Extract the [X, Y] coordinate from the center of the cell holding the provided text.  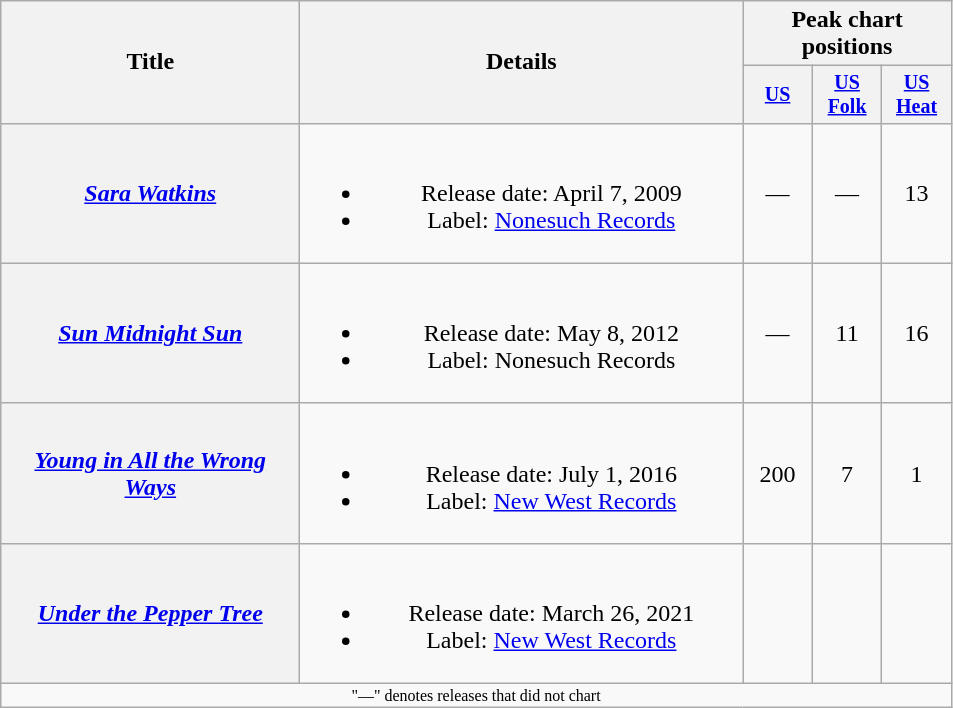
Release date: April 7, 2009Label: Nonesuch Records [522, 193]
Young in All the Wrong Ways [150, 473]
US Folk [846, 94]
Release date: March 26, 2021Label: New West Records [522, 613]
Under the Pepper Tree [150, 613]
13 [916, 193]
Details [522, 62]
US Heat [916, 94]
11 [846, 333]
16 [916, 333]
Release date: May 8, 2012Label: Nonesuch Records [522, 333]
Release date: July 1, 2016Label: New West Records [522, 473]
7 [846, 473]
200 [778, 473]
"—" denotes releases that did not chart [476, 696]
Sara Watkins [150, 193]
Sun Midnight Sun [150, 333]
Peak chartpositions [847, 34]
Title [150, 62]
1 [916, 473]
US [778, 94]
